Search for the cell housing the specified text and yield its (X, Y) center coordinate. 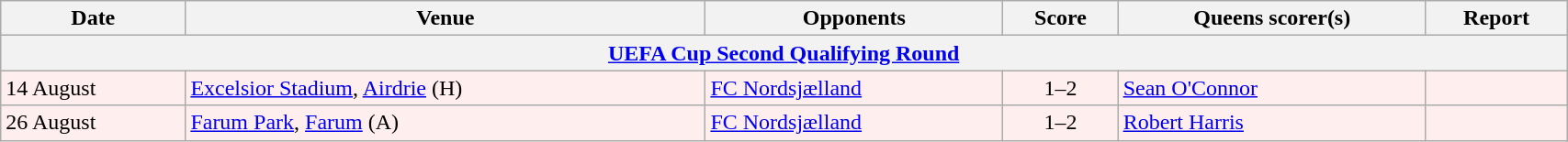
Robert Harris (1271, 123)
Queens scorer(s) (1271, 18)
Farum Park, Farum (A) (446, 123)
Sean O'Connor (1271, 88)
Score (1060, 18)
14 August (94, 88)
Venue (446, 18)
Report (1495, 18)
26 August (94, 123)
UEFA Cup Second Qualifying Round (784, 53)
Excelsior Stadium, Airdrie (H) (446, 88)
Opponents (854, 18)
Date (94, 18)
